Return the [X, Y] coordinate for the center point of the cell that contains the specified text.  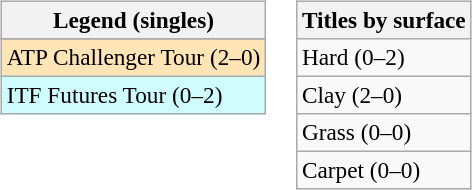
Grass (0–0) [384, 133]
Legend (singles) [133, 20]
Titles by surface [384, 20]
Clay (2–0) [384, 95]
ATP Challenger Tour (2–0) [133, 57]
Hard (0–2) [384, 57]
Carpet (0–0) [384, 171]
ITF Futures Tour (0–2) [133, 95]
